Locate the cell with the specified text and output its (x, y) center coordinate. 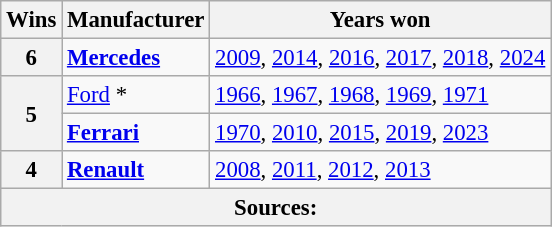
Manufacturer (136, 20)
Mercedes (136, 58)
5 (32, 114)
1970, 2010, 2015, 2019, 2023 (380, 133)
Years won (380, 20)
4 (32, 170)
1966, 1967, 1968, 1969, 1971 (380, 95)
Ford * (136, 95)
Wins (32, 20)
Renault (136, 170)
2008, 2011, 2012, 2013 (380, 170)
2009, 2014, 2016, 2017, 2018, 2024 (380, 58)
Sources: (276, 208)
6 (32, 58)
Ferrari (136, 133)
